From the cell containing the given text, extract its center point as (X, Y) coordinate. 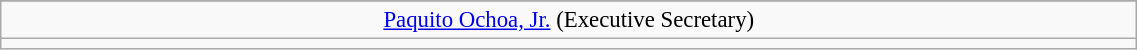
Paquito Ochoa, Jr. (Executive Secretary) (569, 20)
